For the text-containing cell, return its midpoint in [x, y] coordinate format. 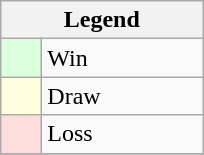
Loss [122, 134]
Win [122, 58]
Draw [122, 96]
Legend [102, 20]
